From the cell containing the given text, extract its center point as (x, y) coordinate. 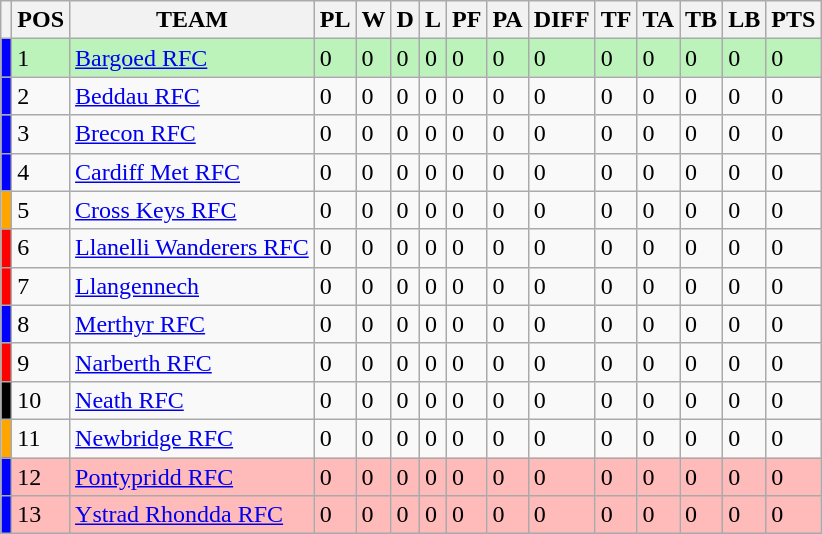
Newbridge RFC (192, 438)
5 (41, 210)
10 (41, 400)
Pontypridd RFC (192, 477)
POS (41, 20)
PL (335, 20)
Brecon RFC (192, 134)
4 (41, 172)
7 (41, 286)
8 (41, 324)
LB (744, 20)
TEAM (192, 20)
PF (466, 20)
11 (41, 438)
DIFF (562, 20)
Narberth RFC (192, 362)
Cardiff Met RFC (192, 172)
3 (41, 134)
Llanelli Wanderers RFC (192, 248)
12 (41, 477)
D (405, 20)
Llangennech (192, 286)
1 (41, 58)
Neath RFC (192, 400)
W (374, 20)
Cross Keys RFC (192, 210)
Ystrad Rhondda RFC (192, 515)
TB (702, 20)
L (432, 20)
TA (658, 20)
PA (508, 20)
TF (616, 20)
6 (41, 248)
PTS (794, 20)
9 (41, 362)
Beddau RFC (192, 96)
Bargoed RFC (192, 58)
13 (41, 515)
2 (41, 96)
Merthyr RFC (192, 324)
